Search for the cell housing the specified text and yield its [X, Y] center coordinate. 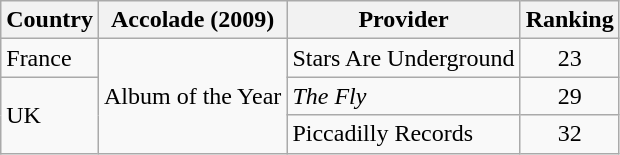
Country [50, 20]
23 [570, 58]
UK [50, 115]
Stars Are Underground [404, 58]
Accolade (2009) [192, 20]
The Fly [404, 96]
Provider [404, 20]
Piccadilly Records [404, 134]
29 [570, 96]
Album of the Year [192, 96]
Ranking [570, 20]
France [50, 58]
32 [570, 134]
